Locate the cell with the specified text and output its (X, Y) center coordinate. 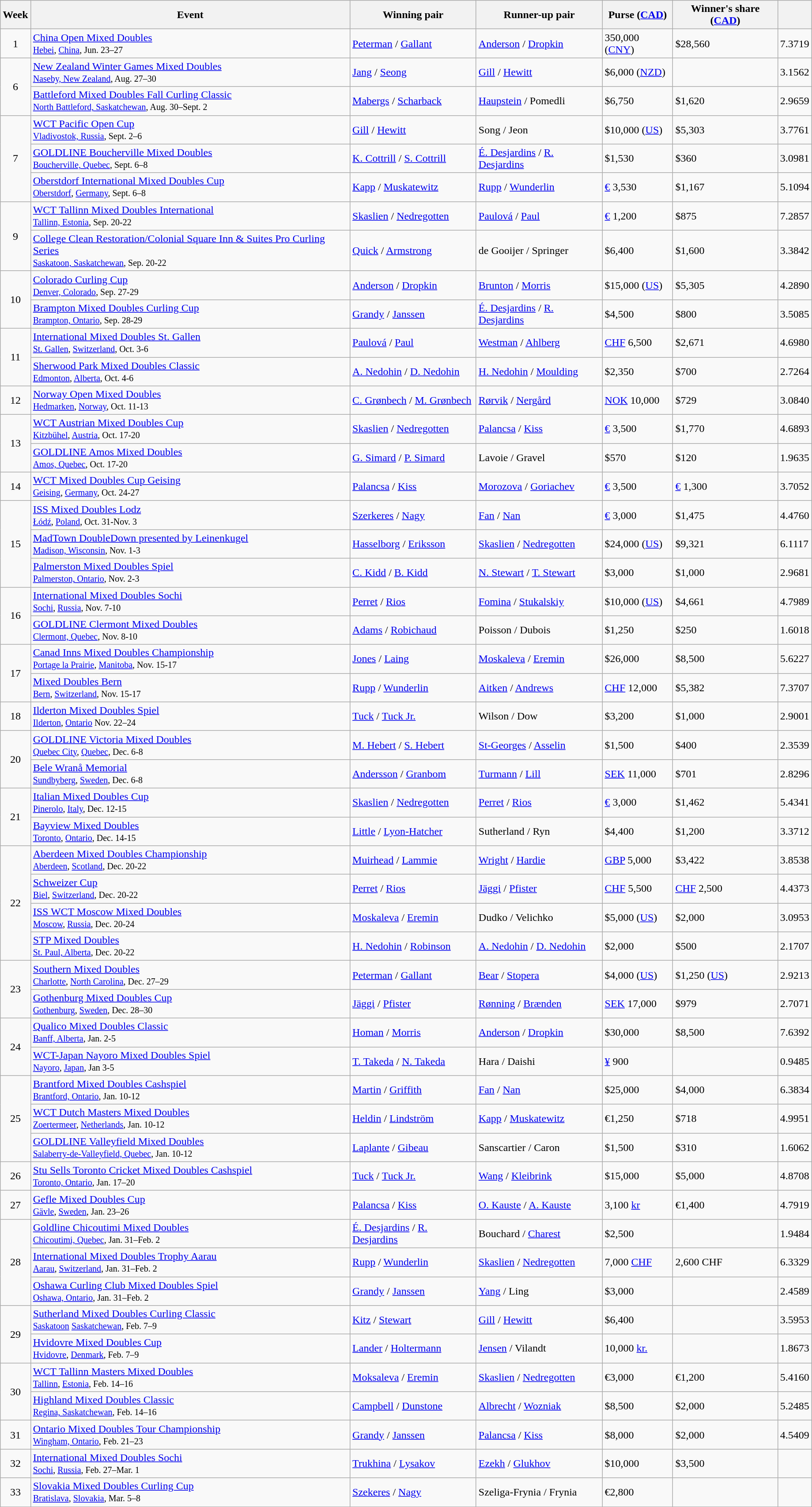
Highland Mixed Doubles Classic Regina, Saskatchewan, Feb. 14–16 (190, 1406)
30 (15, 1392)
$701 (725, 774)
€1,250 (638, 1118)
GOLDLINE Valleyfield Mixed Doubles Salaberry-de-Valleyfield, Quebec, Jan. 10-12 (190, 1147)
$28,560 (725, 43)
5.1094 (795, 187)
27 (15, 1205)
$2,500 (638, 1233)
Campbell / Dunstone (413, 1406)
Andersson / Granbom (413, 774)
$360 (725, 158)
4.6893 (795, 429)
$5,303 (725, 130)
Wright / Hardie (539, 860)
2,600 CHF (725, 1262)
$30,000 (638, 1033)
33 (15, 1492)
Ezekh / Glukhov (539, 1464)
$6,750 (638, 101)
Hvidovre Mixed Doubles Cup Hvidovre, Denmark, Feb. 7–9 (190, 1349)
$1,770 (725, 429)
Mixed Doubles Bern Bern, Switzerland, Nov. 15-17 (190, 687)
Morozova / Goriachev (539, 487)
GBP 5,000 (638, 860)
H. Nedohin / Robinson (413, 946)
International Mixed Doubles Trophy Aarau Aarau, Switzerland, Jan. 31–Feb. 2 (190, 1262)
Kitz / Stewart (413, 1320)
1.9635 (795, 458)
Aitken / Andrews (539, 687)
Goldline Chicoutimi Mixed Doubles Chicoutimi, Quebec, Jan. 31–Feb. 2 (190, 1233)
Yang / Ling (539, 1291)
Fomina / Stukalskiy (539, 602)
$2,350 (638, 371)
7 (15, 158)
Westman / Ahlberg (539, 343)
Trukhina / Lysakov (413, 1464)
$8,000 (638, 1435)
Winning pair (413, 15)
21 (15, 817)
3.3842 (795, 250)
N. Stewart / T. Stewart (539, 572)
H. Nedohin / Moulding (539, 371)
4.7989 (795, 602)
€ 1,200 (638, 216)
Hara / Daishi (539, 1061)
17 (15, 673)
¥ 900 (638, 1061)
20 (15, 759)
$3,422 (725, 860)
Song / Jeon (539, 130)
Adams / Robichaud (413, 630)
Ilderton Mixed Doubles Spiel Ilderton, Ontario Nov. 22–24 (190, 716)
3.7052 (795, 487)
Bayview Mixed Doubles Toronto, Ontario, Dec. 14-15 (190, 831)
Hasselborg / Eriksson (413, 544)
5.4341 (795, 802)
Bouchard / Charest (539, 1233)
7.2857 (795, 216)
3.0953 (795, 918)
Oberstdorf International Mixed Doubles Cup Oberstdorf, Germany, Sept. 6–8 (190, 187)
3.5085 (795, 314)
22 (15, 903)
2.4589 (795, 1291)
2.9659 (795, 101)
13 (15, 443)
$3,500 (725, 1464)
6.1117 (795, 544)
Norway Open Mixed Doubles Hedmarken, Norway, Oct. 11-13 (190, 400)
€2,800 (638, 1492)
WCT Mixed Doubles Cup Geising Geising, Germany, Oct. 24-27 (190, 487)
10,000 kr. (638, 1349)
ISS Mixed Doubles Lodz Łódź, Poland, Oct. 31-Nov. 3 (190, 515)
$1,600 (725, 250)
Rønning / Brænden (539, 1003)
4.9951 (795, 1118)
Homan / Morris (413, 1033)
$24,000 (US) (638, 544)
3,100 kr (638, 1205)
SEK 11,000 (638, 774)
St-Georges / Asselin (539, 745)
Wang / Kleibrink (539, 1176)
GOLDLINE Boucherville Mixed Doubles Boucherville, Quebec, Sept. 6–8 (190, 158)
32 (15, 1464)
€ 1,300 (725, 487)
3.1562 (795, 72)
26 (15, 1176)
4.4373 (795, 889)
25 (15, 1118)
9 (15, 236)
12 (15, 400)
MadTown DoubleDown presented by Leinenkugel Madison, Wisconsin, Nov. 1-3 (190, 544)
$3,200 (638, 716)
C. Kidd / B. Kidd (413, 572)
Schweizer Cup Biel, Switzerland, Dec. 20-22 (190, 889)
2.7264 (795, 371)
CHF 12,000 (638, 687)
G. Simard / P. Simard (413, 458)
Martin / Griffith (413, 1090)
Gefle Mixed Doubles Cup Gävle, Sweden, Jan. 23–26 (190, 1205)
$5,382 (725, 687)
Southern Mixed Doubles Charlotte, North Carolina, Dec. 27–29 (190, 975)
0.9485 (795, 1061)
Szeliga-Frynia / Frynia (539, 1492)
€3,000 (638, 1377)
T. Takeda / N. Takeda (413, 1061)
Week (15, 15)
$2,671 (725, 343)
$400 (725, 745)
2.3539 (795, 745)
$310 (725, 1147)
Italian Mixed Doubles Cup Pinerolo, Italy, Dec. 12-15 (190, 802)
$5,305 (725, 285)
11 (15, 357)
Szekeres / Nagy (413, 1492)
$250 (725, 630)
2.1707 (795, 946)
Jensen / Vilandt (539, 1349)
STP Mixed Doubles St. Paul, Alberta, Dec. 20-22 (190, 946)
4.2890 (795, 285)
Event (190, 15)
Albrecht / Wozniak (539, 1406)
$4,400 (638, 831)
Heldin / Lindström (413, 1118)
29 (15, 1334)
China Open Mixed Doubles Hebei, China, Jun. 23–27 (190, 43)
ISS WCT Moscow Mixed Doubles Moscow, Russia, Dec. 20-24 (190, 918)
NOK 10,000 (638, 400)
WCT Dutch Masters Mixed Doubles Zoertermeer, Netherlands, Jan. 10-12 (190, 1118)
7.3707 (795, 687)
31 (15, 1435)
Lavoie / Gravel (539, 458)
14 (15, 487)
6.3834 (795, 1090)
Lander / Holtermann (413, 1349)
$800 (725, 314)
Slovakia Mixed Doubles Curling Cup Bratislava, Slovakia, Mar. 5–8 (190, 1492)
28 (15, 1262)
Battleford Mixed Doubles Fall Curling Classic North Battleford, Saskatchewan, Aug. 30–Sept. 2 (190, 101)
Laplante / Gibeau (413, 1147)
$9,321 (725, 544)
Jones / Laing (413, 659)
GOLDLINE Clermont Mixed Doubles Clermont, Quebec, Nov. 8-10 (190, 630)
$6,000 (NZD) (638, 72)
$729 (725, 400)
Jang / Seong (413, 72)
New Zealand Winter Games Mixed Doubles Naseby, New Zealand, Aug. 27–30 (190, 72)
$4,000 (725, 1090)
3.8538 (795, 860)
€1,200 (725, 1377)
$1,167 (725, 187)
Sanscartier / Caron (539, 1147)
Sherwood Park Mixed Doubles Classic Edmonton, Alberta, Oct. 4-6 (190, 371)
4.5409 (795, 1435)
1.6018 (795, 630)
5.2485 (795, 1406)
$1,250 (638, 630)
$15,000 (US) (638, 285)
Poisson / Dubois (539, 630)
Sutherland Mixed Doubles Curling Classic Saskatoon Saskatchewan, Feb. 7–9 (190, 1320)
Qualico Mixed Doubles Classic Banff, Alberta, Jan. 2-5 (190, 1033)
Wilson / Dow (539, 716)
Little / Lyon-Hatcher (413, 831)
1.9484 (795, 1233)
$4,661 (725, 602)
$1,620 (725, 101)
de Gooijer / Springer (539, 250)
O. Kauste / A. Kauste (539, 1205)
24 (15, 1047)
6.3329 (795, 1262)
WCT-Japan Nayoro Mixed Doubles Spiel Nayoro, Japan, Jan 3-5 (190, 1061)
10 (15, 299)
Moksaleva / Eremin (413, 1377)
Sutherland / Ryn (539, 831)
Brunton / Morris (539, 285)
WCT Tallinn Masters Mixed Doubles Tallinn, Estonia, Feb. 14–16 (190, 1377)
M. Hebert / S. Hebert (413, 745)
$4,500 (638, 314)
WCT Tallinn Mixed Doubles International Tallinn, Estonia, Sep. 20-22 (190, 216)
350,000 (CNY) (638, 43)
Brampton Mixed Doubles Curling Cup Brampton, Ontario, Sep. 28-29 (190, 314)
4.7919 (795, 1205)
GOLDLINE Amos Mixed Doubles Amos, Quebec, Oct. 17-20 (190, 458)
$5,000 (US) (638, 918)
Quick / Armstrong (413, 250)
2.8296 (795, 774)
3.0981 (795, 158)
15 (15, 544)
18 (15, 716)
Dudko / Velichko (539, 918)
$4,000 (US) (638, 975)
16 (15, 616)
SEK 17,000 (638, 1003)
WCT Pacific Open Cup Vladivostok, Russia, Sept. 2–6 (190, 130)
4.4760 (795, 515)
€1,400 (725, 1205)
Turmann / Lill (539, 774)
Winner's share (CAD) (725, 15)
International Mixed Doubles St. Gallen St. Gallen, Switzerland, Oct. 3-6 (190, 343)
$26,000 (638, 659)
$15,000 (638, 1176)
CHF 5,500 (638, 889)
2.9213 (795, 975)
$120 (725, 458)
3.3712 (795, 831)
3.7761 (795, 130)
Bear / Stopera (539, 975)
WCT Austrian Mixed Doubles Cup Kitzbühel, Austria, Oct. 17-20 (190, 429)
Canad Inns Mixed Doubles Championship Portage la Prairie, Manitoba, Nov. 15-17 (190, 659)
International Mixed Doubles Sochi Sochi, Russia, Feb. 27–Mar. 1 (190, 1464)
Rørvik / Nergård (539, 400)
$10,000 (638, 1464)
$700 (725, 371)
Palmerston Mixed Doubles Spiel Palmerston, Ontario, Nov. 2-3 (190, 572)
Ontario Mixed Doubles Tour Championship Wingham, Ontario, Feb. 21–23 (190, 1435)
Colorado Curling Cup Denver, Colorado, Sep. 27-29 (190, 285)
$875 (725, 216)
Stu Sells Toronto Cricket Mixed Doubles Cashspiel Toronto, Ontario, Jan. 17–20 (190, 1176)
GOLDLINE Victoria Mixed Doubles Quebec City, Quebec, Dec. 6-8 (190, 745)
College Clean Restoration/Colonial Square Inn & Suites Pro Curling Series Saskatoon, Saskatchewan, Sep. 20-22 (190, 250)
$1,530 (638, 158)
Gothenburg Mixed Doubles Cup Gothenburg, Sweden, Dec. 28–30 (190, 1003)
$718 (725, 1118)
Haupstein / Pomedli (539, 101)
Mabergs / Scharback (413, 101)
$500 (725, 946)
7.6392 (795, 1033)
7.3719 (795, 43)
3.5953 (795, 1320)
5.4160 (795, 1377)
1.8673 (795, 1349)
7,000 CHF (638, 1262)
$25,000 (638, 1090)
CHF 2,500 (725, 889)
23 (15, 989)
Bele Wranå Memorial Sundbyberg, Sweden, Dec. 6-8 (190, 774)
2.9001 (795, 716)
Muirhead / Lammie (413, 860)
Brantford Mixed Doubles Cashspiel Brantford, Ontario, Jan. 10-12 (190, 1090)
Runner-up pair (539, 15)
$1,250 (US) (725, 975)
CHF 6,500 (638, 343)
$1,200 (725, 831)
K. Cottrill / S. Cottrill (413, 158)
5.6227 (795, 659)
Oshawa Curling Club Mixed Doubles Spiel Oshawa, Ontario, Jan. 31–Feb. 2 (190, 1291)
$1,462 (725, 802)
International Mixed Doubles Sochi Sochi, Russia, Nov. 7-10 (190, 602)
$979 (725, 1003)
1 (15, 43)
$5,000 (725, 1176)
$1,475 (725, 515)
$570 (638, 458)
2.7071 (795, 1003)
€ 3,530 (638, 187)
Szerkeres / Nagy (413, 515)
4.6980 (795, 343)
2.9681 (795, 572)
Purse (CAD) (638, 15)
6 (15, 87)
4.8708 (795, 1176)
Aberdeen Mixed Doubles Championship Aberdeen, Scotland, Dec. 20-22 (190, 860)
1.6062 (795, 1147)
C. Grønbech / M. Grønbech (413, 400)
3.0840 (795, 400)
